Determine the (X, Y) coordinate at the center of the cell enclosing the given text.  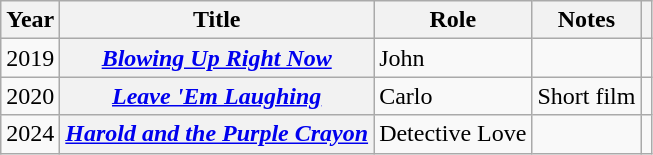
2024 (30, 134)
2019 (30, 58)
Short film (586, 96)
2020 (30, 96)
Role (453, 20)
Blowing Up Right Now (217, 58)
Year (30, 20)
Carlo (453, 96)
Title (217, 20)
Harold and the Purple Crayon (217, 134)
Notes (586, 20)
John (453, 58)
Detective Love (453, 134)
Leave 'Em Laughing (217, 96)
